For the text-containing cell, return its midpoint in (X, Y) coordinate format. 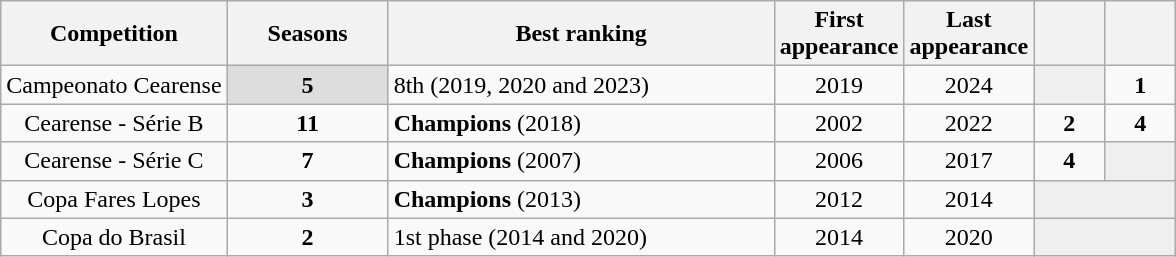
2024 (969, 85)
Champions (2007) (581, 161)
8th (2019, 2020 and 2023) (581, 85)
2017 (969, 161)
Best ranking (581, 34)
2022 (969, 123)
Champions (2018) (581, 123)
Seasons (308, 34)
Copa do Brasil (114, 237)
1 (1140, 85)
11 (308, 123)
Copa Fares Lopes (114, 199)
Competition (114, 34)
5 (308, 85)
3 (308, 199)
2006 (839, 161)
Campeonato Cearense (114, 85)
Cearense - Série B (114, 123)
7 (308, 161)
First appearance (839, 34)
Last appearance (969, 34)
2012 (839, 199)
2019 (839, 85)
1st phase (2014 and 2020) (581, 237)
Champions (2013) (581, 199)
2020 (969, 237)
2002 (839, 123)
Cearense - Série C (114, 161)
